Determine the [x, y] coordinate at the center of the cell enclosing the given text.  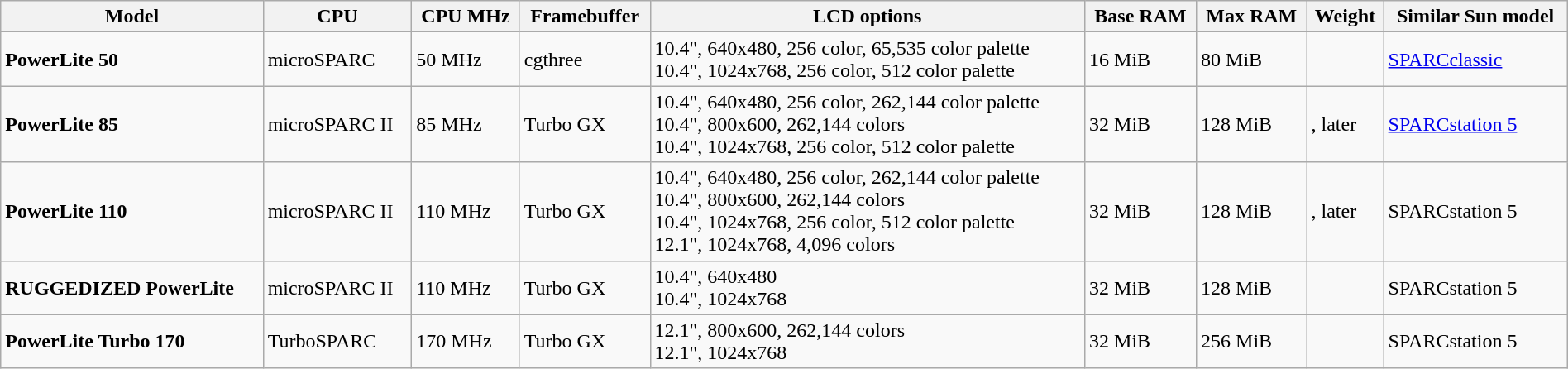
Base RAM [1141, 17]
Weight [1345, 17]
CPU MHz [466, 17]
170 MHz [466, 341]
TurboSPARC [337, 341]
16 MiB [1141, 60]
85 MHz [466, 124]
microSPARC [337, 60]
cgthree [585, 60]
12.1", 800x600, 262,144 colors12.1", 1024x768 [868, 341]
Similar Sun model [1475, 17]
Framebuffer [585, 17]
CPU [337, 17]
PowerLite 85 [132, 124]
256 MiB [1252, 341]
RUGGEDIZED PowerLite [132, 288]
PowerLite 110 [132, 212]
50 MHz [466, 60]
10.4", 640x480, 256 color, 65,535 color palette10.4", 1024x768, 256 color, 512 color palette [868, 60]
Max RAM [1252, 17]
LCD options [868, 17]
10.4", 640x48010.4", 1024x768 [868, 288]
PowerLite Turbo 170 [132, 341]
SPARCclassic [1475, 60]
10.4", 640x480, 256 color, 262,144 color palette10.4", 800x600, 262,144 colors10.4", 1024x768, 256 color, 512 color palette [868, 124]
Model [132, 17]
80 MiB [1252, 60]
PowerLite 50 [132, 60]
